Scan for the cell matching the given text and deliver its [X, Y] coordinate at center. 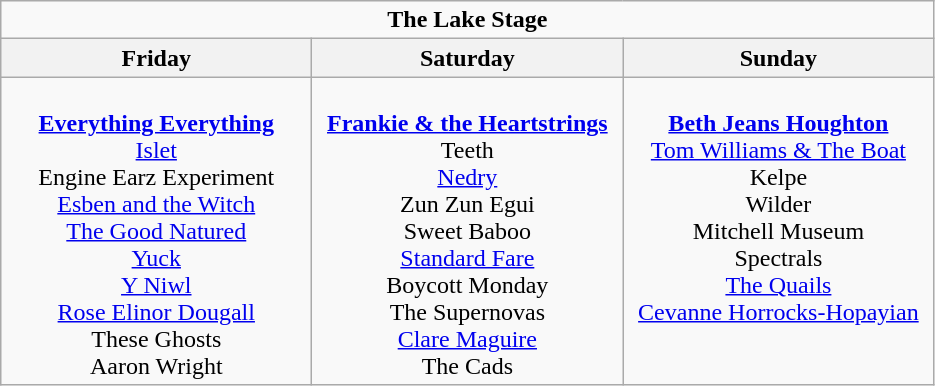
Beth Jeans Houghton Tom Williams & The Boat Kelpe Wilder Mitchell Museum Spectrals The Quails Cevanne Horrocks-Hopayian [778, 231]
Everything Everything Islet Engine Earz Experiment Esben and the Witch The Good Natured Yuck Y Niwl Rose Elinor Dougall These Ghosts Aaron Wright [156, 231]
The Lake Stage [468, 20]
Sunday [778, 58]
Friday [156, 58]
Frankie & the Heartstrings Teeth Nedry Zun Zun Egui Sweet Baboo Standard Fare Boycott Monday The Supernovas Clare Maguire The Cads [468, 231]
Saturday [468, 58]
